Find where the given text appears and provide that cell's center as (X, Y) coordinate. 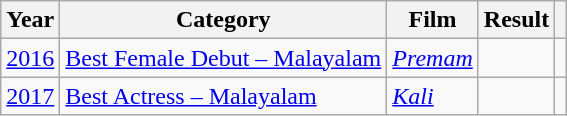
Result (516, 20)
2016 (30, 58)
Kali (433, 96)
Best Actress – Malayalam (224, 96)
2017 (30, 96)
Film (433, 20)
Best Female Debut – Malayalam (224, 58)
Category (224, 20)
Premam (433, 58)
Year (30, 20)
